Pinpoint the cell where the given text exists, returning its [X, Y] midpoint coordinate. 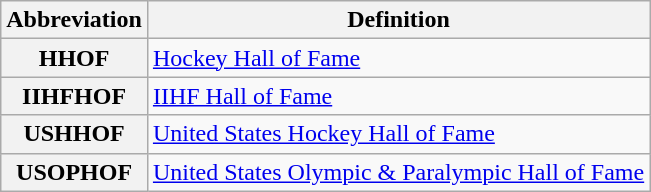
IIHFHOF [74, 96]
Definition [398, 20]
Abbreviation [74, 20]
USOPHOF [74, 172]
USHHOF [74, 134]
IIHF Hall of Fame [398, 96]
United States Olympic & Paralympic Hall of Fame [398, 172]
United States Hockey Hall of Fame [398, 134]
Hockey Hall of Fame [398, 58]
HHOF [74, 58]
